Determine the (X, Y) coordinate at the center of the cell enclosing the given text.  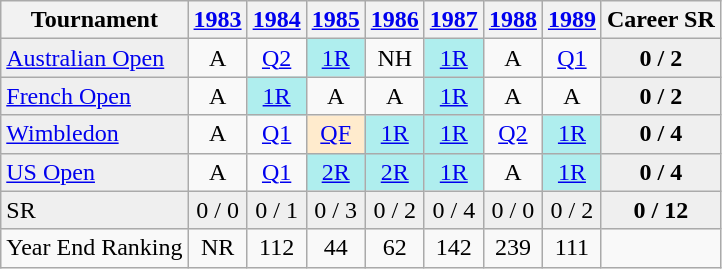
Year End Ranking (94, 248)
US Open (94, 172)
1983 (218, 20)
112 (276, 248)
62 (394, 248)
1988 (512, 20)
French Open (94, 96)
Wimbledon (94, 134)
NH (394, 58)
SR (94, 210)
QF (336, 134)
0 / 3 (336, 210)
44 (336, 248)
142 (454, 248)
111 (572, 248)
0 / 12 (660, 210)
1987 (454, 20)
0 / 1 (276, 210)
1984 (276, 20)
1986 (394, 20)
Tournament (94, 20)
1985 (336, 20)
1989 (572, 20)
Career SR (660, 20)
Australian Open (94, 58)
NR (218, 248)
239 (512, 248)
